Detect which cell encompasses the target text, then output its (x, y) center coordinate. 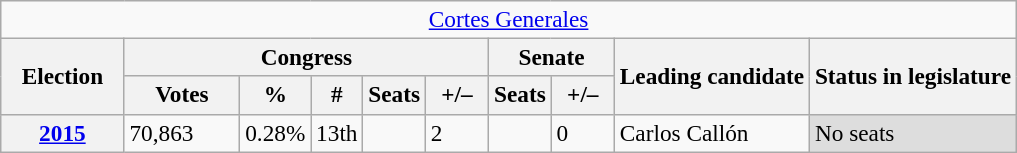
Leading candidate (712, 76)
2 (456, 133)
No seats (914, 133)
0.28% (276, 133)
% (276, 95)
Status in legislature (914, 76)
Senate (552, 57)
# (337, 95)
Election (62, 76)
2015 (62, 133)
0 (582, 133)
70,863 (182, 133)
13th (337, 133)
Cortes Generales (509, 19)
Congress (306, 57)
Carlos Callón (712, 133)
Votes (182, 95)
